Capture the cell that displays the provided text and extract its (x, y) central coordinate. 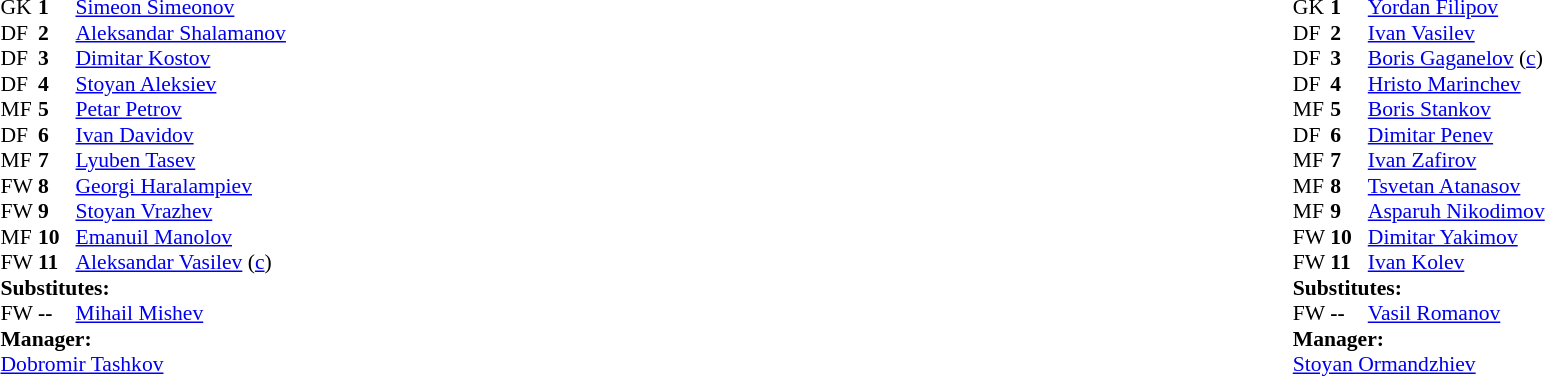
Dimitar Yakimov (1456, 237)
Boris Stankov (1456, 109)
Lyuben Tasev (181, 161)
Hristo Marinchev (1456, 84)
Aleksandar Shalamanov (181, 33)
Asparuh Nikodimov (1456, 211)
Ivan Davidov (181, 135)
Georgi Haralampiev (181, 186)
Ivan Zafirov (1456, 161)
Petar Petrov (181, 109)
Aleksandar Vasilev (c) (181, 263)
Stoyan Aleksiev (181, 84)
Stoyan Vrazhev (181, 211)
Tsvetan Atanasov (1456, 186)
Dimitar Penev (1456, 135)
Boris Gaganelov (c) (1456, 59)
Emanuil Manolov (181, 237)
Mihail Mishev (181, 313)
Dimitar Kostov (181, 59)
Ivan Kolev (1456, 263)
Vasil Romanov (1456, 313)
Ivan Vasilev (1456, 33)
